Pinpoint the cell where the given text exists, returning its (X, Y) midpoint coordinate. 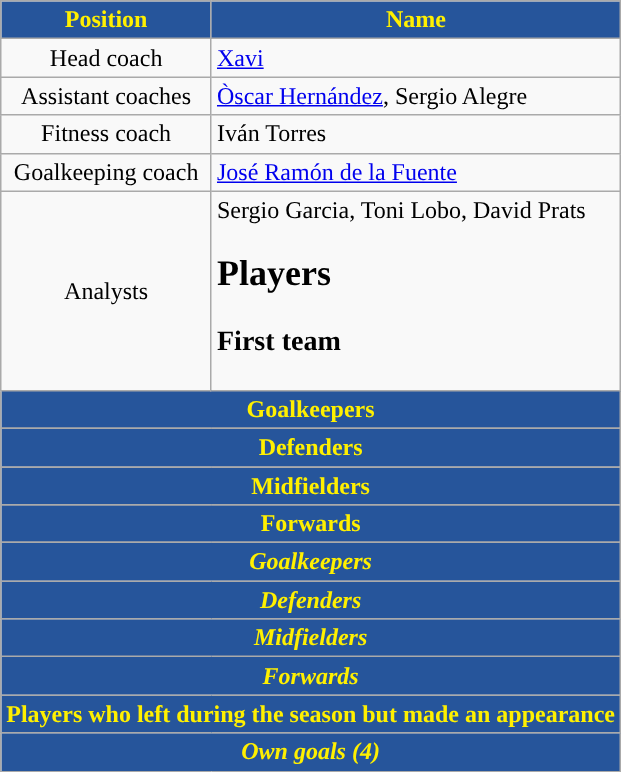
Xavi (416, 58)
Players who left during the season but made an appearance (311, 714)
Head coach (106, 58)
José Ramón de la Fuente (416, 172)
Name (416, 20)
Iván Torres (416, 134)
Sergio Garcia, Toni Lobo, David Prats PlayersFirst team (416, 290)
Assistant coaches (106, 96)
Position (106, 20)
Analysts (106, 290)
Own goals (4) (311, 752)
Fitness coach (106, 134)
Òscar Hernández, Sergio Alegre (416, 96)
Goalkeeping coach (106, 172)
